Find where the given text appears and provide that cell's center as [x, y] coordinate. 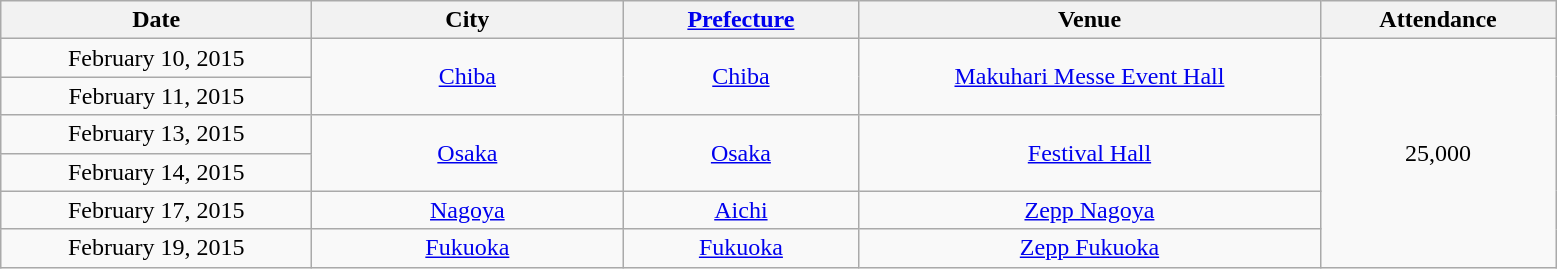
Makuhari Messe Event Hall [1090, 77]
Nagoya [468, 210]
Aichi [741, 210]
Date [156, 20]
Zepp Nagoya [1090, 210]
25,000 [1438, 153]
Zepp Fukuoka [1090, 248]
Festival Hall [1090, 153]
Prefecture [741, 20]
Attendance [1438, 20]
February 10, 2015 [156, 58]
Venue [1090, 20]
February 17, 2015 [156, 210]
February 11, 2015 [156, 96]
February 19, 2015 [156, 248]
February 13, 2015 [156, 134]
February 14, 2015 [156, 172]
City [468, 20]
